Scan for the cell matching the given text and deliver its [x, y] coordinate at center. 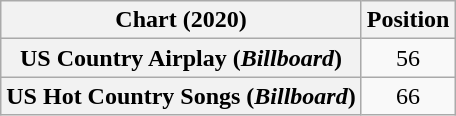
US Hot Country Songs (Billboard) [181, 96]
US Country Airplay (Billboard) [181, 58]
56 [408, 58]
66 [408, 96]
Chart (2020) [181, 20]
Position [408, 20]
